Extract the [X, Y] coordinate from the center of the cell holding the provided text.  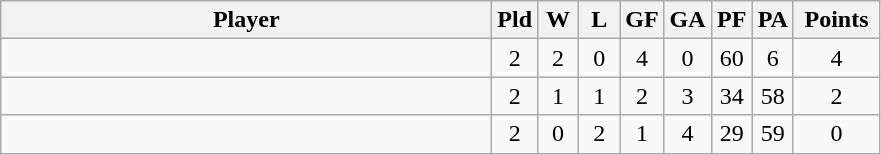
L [600, 20]
29 [732, 134]
Pld [515, 20]
Points [836, 20]
34 [732, 96]
3 [688, 96]
GF [642, 20]
6 [772, 58]
58 [772, 96]
PF [732, 20]
W [558, 20]
GA [688, 20]
PA [772, 20]
Player [246, 20]
60 [732, 58]
59 [772, 134]
